Provide the (X, Y) coordinate of the cell's center where the given text is located.  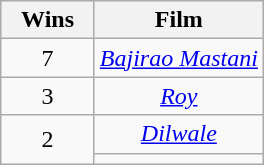
Wins (48, 20)
3 (48, 96)
Dilwale (178, 134)
Film (178, 20)
2 (48, 140)
Roy (178, 96)
Bajirao Mastani (178, 58)
7 (48, 58)
